Pinpoint the cell where the given text exists, returning its [X, Y] midpoint coordinate. 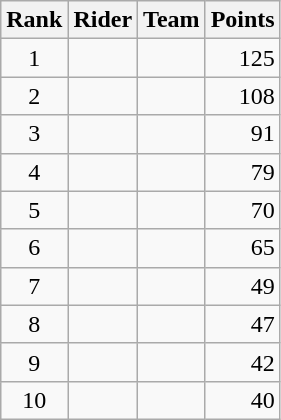
70 [242, 210]
91 [242, 134]
3 [34, 134]
79 [242, 172]
47 [242, 324]
108 [242, 96]
49 [242, 286]
40 [242, 400]
2 [34, 96]
65 [242, 248]
10 [34, 400]
7 [34, 286]
Points [242, 20]
Rider [103, 20]
6 [34, 248]
42 [242, 362]
5 [34, 210]
8 [34, 324]
125 [242, 58]
Team [172, 20]
Rank [34, 20]
4 [34, 172]
9 [34, 362]
1 [34, 58]
